Locate the cell with the specified text and output its [x, y] center coordinate. 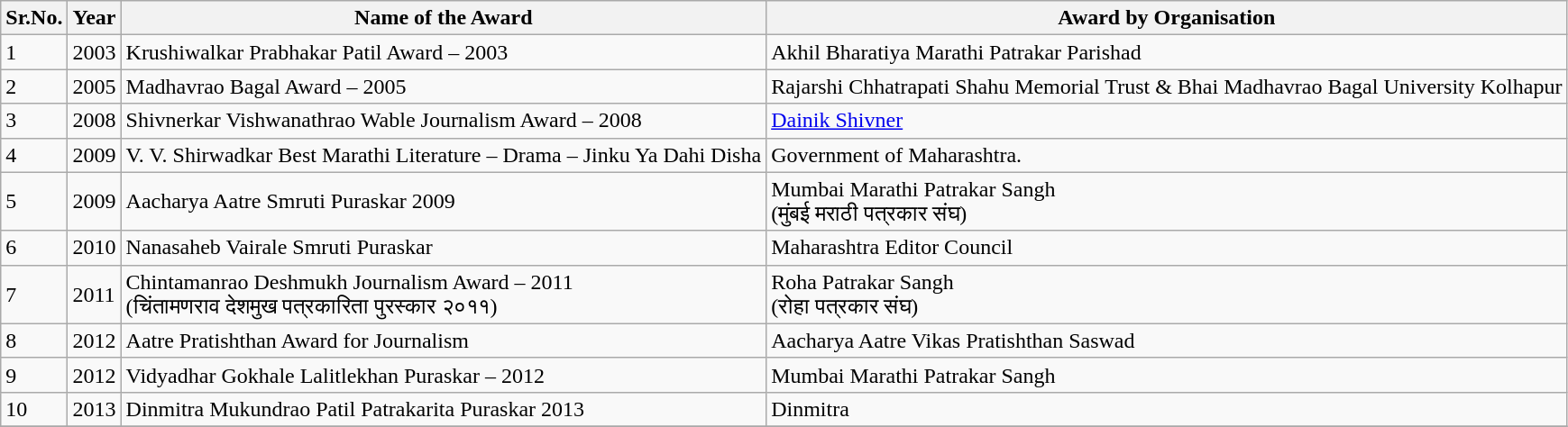
8 [34, 341]
9 [34, 375]
Dinmitra [1167, 409]
Dinmitra Mukundrao Patil Patrakarita Puraskar 2013 [444, 409]
6 [34, 248]
Krushiwalkar Prabhakar Patil Award – 2003 [444, 52]
Aatre Pratishthan Award for Journalism [444, 341]
Government of Maharashtra. [1167, 155]
Vidyadhar Gokhale Lalitlekhan Puraskar – 2012 [444, 375]
2003 [94, 52]
2011 [94, 294]
Shivnerkar Vishwanathrao Wable Journalism Award – 2008 [444, 121]
Mumbai Marathi Patrakar Sangh (मुंबई मराठी पत्रकार संघ) [1167, 202]
2013 [94, 409]
Rajarshi Chhatrapati Shahu Memorial Trust & Bhai Madhavrao Bagal University Kolhapur [1167, 86]
Name of the Award [444, 18]
7 [34, 294]
1 [34, 52]
2005 [94, 86]
Dainik Shivner [1167, 121]
2010 [94, 248]
2008 [94, 121]
Akhil Bharatiya Marathi Patrakar Parishad [1167, 52]
10 [34, 409]
V. V. Shirwadkar Best Marathi Literature – Drama – Jinku Ya Dahi Disha [444, 155]
2 [34, 86]
Madhavrao Bagal Award – 2005 [444, 86]
Award by Organisation [1167, 18]
Nanasaheb Vairale Smruti Puraskar [444, 248]
5 [34, 202]
Roha Patrakar Sangh (रोहा पत्रकार संघ) [1167, 294]
Aacharya Aatre Vikas Pratishthan Saswad [1167, 341]
Mumbai Marathi Patrakar Sangh [1167, 375]
4 [34, 155]
Year [94, 18]
Sr.No. [34, 18]
3 [34, 121]
Chintamanrao Deshmukh Journalism Award – 2011 (चिंतामणराव देशमुख पत्रकारिता पुरस्कार २०११) [444, 294]
Maharashtra Editor Council [1167, 248]
Aacharya Aatre Smruti Puraskar 2009 [444, 202]
